Identify which cell holds the provided text, then report its [x, y] central coordinate. 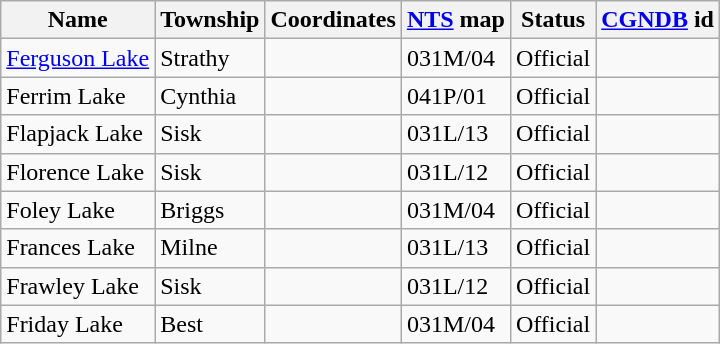
Ferguson Lake [78, 58]
Strathy [210, 58]
Frawley Lake [78, 286]
Foley Lake [78, 210]
Friday Lake [78, 324]
Florence Lake [78, 172]
Best [210, 324]
Briggs [210, 210]
Flapjack Lake [78, 134]
Frances Lake [78, 248]
Name [78, 20]
CGNDB id [658, 20]
Township [210, 20]
041P/01 [456, 96]
Coordinates [333, 20]
Milne [210, 248]
NTS map [456, 20]
Cynthia [210, 96]
Ferrim Lake [78, 96]
Status [552, 20]
